Scan for the cell matching the given text and deliver its [X, Y] coordinate at center. 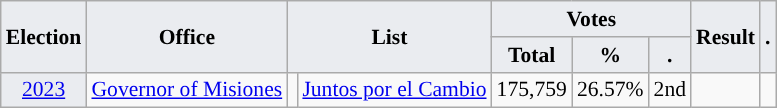
26.57% [610, 90]
2nd [670, 90]
% [610, 55]
Total [532, 55]
2023 [44, 90]
Governor of Misiones [186, 90]
Office [186, 36]
175,759 [532, 90]
List [389, 36]
Juntos por el Cambio [394, 90]
Votes [592, 19]
Election [44, 36]
Result [726, 36]
